Output the (X, Y) coordinate of the center of the cell containing the given text.  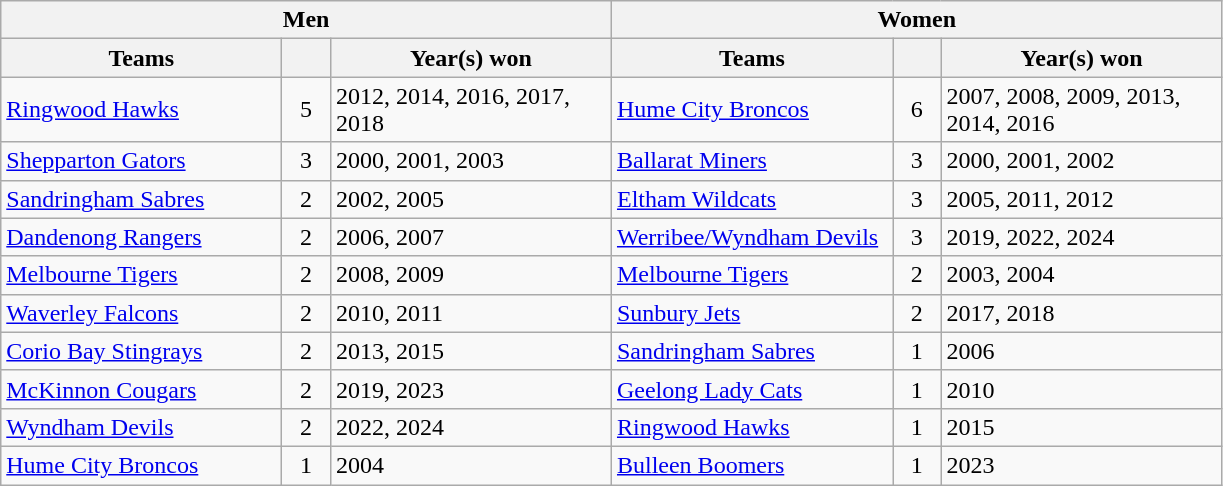
2003, 2004 (1082, 275)
Waverley Falcons (142, 313)
2010, 2011 (470, 313)
2012, 2014, 2016, 2017, 2018 (470, 110)
2019, 2023 (470, 389)
Corio Bay Stingrays (142, 351)
5 (306, 110)
Bulleen Boomers (752, 465)
2013, 2015 (470, 351)
Sunbury Jets (752, 313)
Men (306, 20)
Werribee/Wyndham Devils (752, 237)
2006, 2007 (470, 237)
Shepparton Gators (142, 161)
Women (916, 20)
Geelong Lady Cats (752, 389)
Dandenong Rangers (142, 237)
Ballarat Miners (752, 161)
2019, 2022, 2024 (1082, 237)
Wyndham Devils (142, 427)
2005, 2011, 2012 (1082, 199)
2023 (1082, 465)
2007, 2008, 2009, 2013, 2014, 2016 (1082, 110)
6 (916, 110)
2022, 2024 (470, 427)
2000, 2001, 2003 (470, 161)
2017, 2018 (1082, 313)
2006 (1082, 351)
2004 (470, 465)
2000, 2001, 2002 (1082, 161)
McKinnon Cougars (142, 389)
Eltham Wildcats (752, 199)
2008, 2009 (470, 275)
2002, 2005 (470, 199)
2015 (1082, 427)
2010 (1082, 389)
